Identify which cell holds the provided text, then report its [x, y] central coordinate. 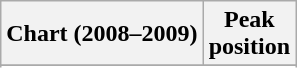
Chart (2008–2009) [102, 34]
Peakposition [249, 34]
